Determine the (X, Y) coordinate at the center of the cell enclosing the given text.  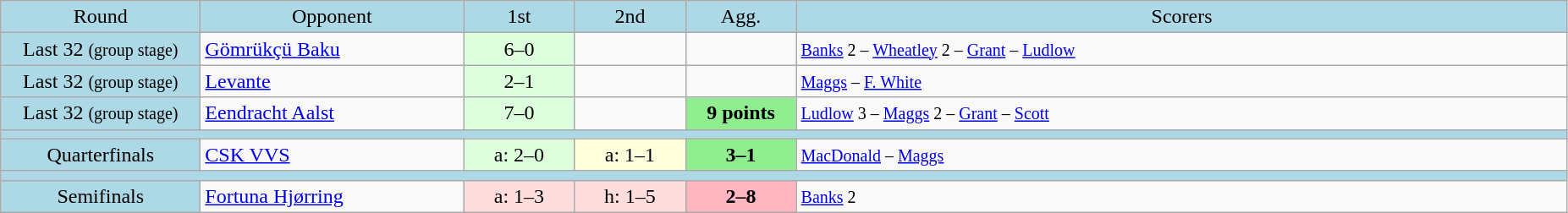
9 points (741, 113)
Banks 2 (1181, 196)
Banks 2 – Wheatley 2 – Grant – Ludlow (1181, 49)
Eendracht Aalst (332, 113)
1st (520, 17)
3–1 (741, 155)
a: 2–0 (520, 155)
h: 1–5 (630, 196)
Semifinals (101, 196)
2–1 (520, 81)
a: 1–3 (520, 196)
Maggs – F. White (1181, 81)
Opponent (332, 17)
Scorers (1181, 17)
Ludlow 3 – Maggs 2 – Grant – Scott (1181, 113)
Gömrükçü Baku (332, 49)
Levante (332, 81)
Quarterfinals (101, 155)
Agg. (741, 17)
Fortuna Hjørring (332, 196)
7–0 (520, 113)
2–8 (741, 196)
Round (101, 17)
MacDonald – Maggs (1181, 155)
2nd (630, 17)
a: 1–1 (630, 155)
6–0 (520, 49)
CSK VVS (332, 155)
